Scan for the cell matching the given text and deliver its [x, y] coordinate at center. 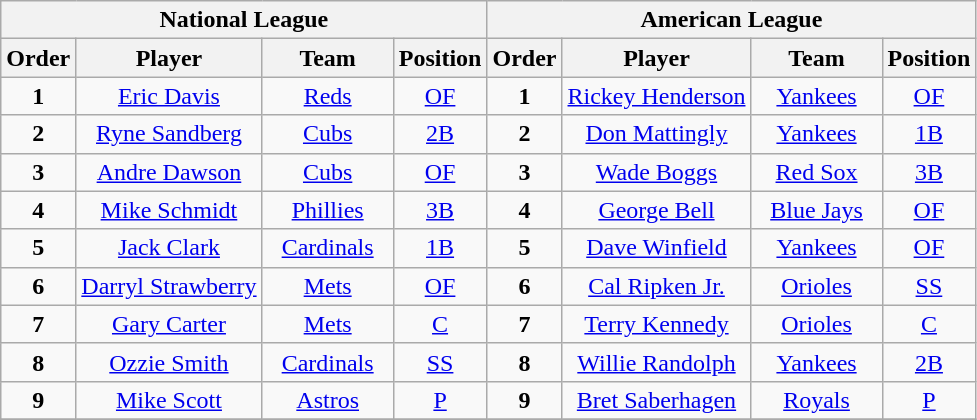
Ozzie Smith [169, 362]
Dave Winfield [656, 248]
Phillies [328, 210]
Mike Scott [169, 400]
Don Mattingly [656, 134]
National League [244, 20]
American League [732, 20]
Cal Ripken Jr. [656, 286]
Red Sox [816, 172]
George Bell [656, 210]
Bret Saberhagen [656, 400]
Gary Carter [169, 324]
Reds [328, 96]
Jack Clark [169, 248]
Terry Kennedy [656, 324]
Willie Randolph [656, 362]
Mike Schmidt [169, 210]
Blue Jays [816, 210]
Wade Boggs [656, 172]
Andre Dawson [169, 172]
Royals [816, 400]
Darryl Strawberry [169, 286]
Astros [328, 400]
Ryne Sandberg [169, 134]
Eric Davis [169, 96]
Rickey Henderson [656, 96]
